Scan for the cell matching the given text and deliver its [X, Y] coordinate at center. 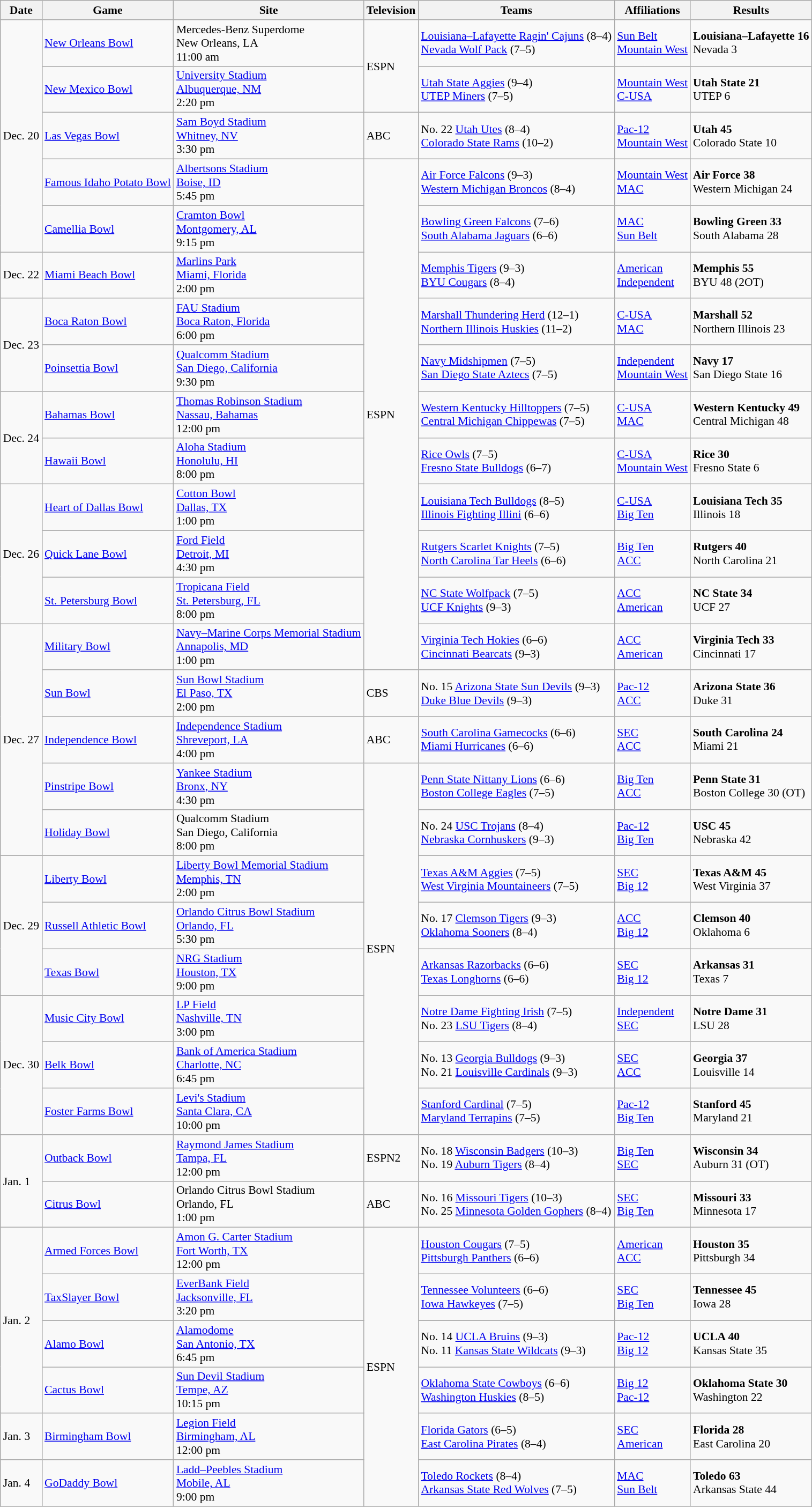
No. 24 USC Trojans (8–4)Nebraska Cornhuskers (9–3) [516, 832]
Texas Bowl [108, 972]
Utah 45Colorado State 10 [751, 136]
Virginia Tech 33Cincinnati 17 [751, 647]
Big TenSEC [652, 1158]
South Carolina Gamecocks (6–6)Miami Hurricanes (6–6) [516, 740]
Oklahoma State 30Washington 22 [751, 1390]
Cactus Bowl [108, 1390]
No. 22 Utah Utes (8–4)Colorado State Rams (10–2) [516, 136]
CBS [391, 694]
Dec. 27 [21, 740]
No. 15 Arizona State Sun Devils (9–3)Duke Blue Devils (9–3) [516, 694]
Virginia Tech Hokies (6–6)Cincinnati Bearcats (9–3) [516, 647]
Stanford 45Maryland 21 [751, 1111]
Sun Bowl [108, 694]
Memphis Tigers (9–3)BYU Cougars (8–4) [516, 276]
SECAmerican [652, 1437]
Dec. 24 [21, 438]
Penn State 31Boston College 30 (OT) [751, 786]
C-USABig Ten [652, 507]
No. 13 Georgia Bulldogs (9–3)No. 21 Louisville Cardinals (9–3) [516, 1065]
EverBank FieldJacksonville, FL3:20 pm [269, 1298]
Heart of Dallas Bowl [108, 507]
Date [21, 10]
Camellia Bowl [108, 228]
Bahamas Bowl [108, 415]
Independence StadiumShreveport, LA4:00 pm [269, 740]
New Orleans Bowl [108, 43]
Toledo 63Arkansas State 44 [751, 1483]
C-USAMountain West [652, 461]
Dec. 22 [21, 276]
Louisiana Tech Bulldogs (8–5)Illinois Fighting Illini (6–6) [516, 507]
Sam Boyd StadiumWhitney, NV3:30 pm [269, 136]
Arkansas Razorbacks (6–6)Texas Longhorns (6–6) [516, 972]
Affiliations [652, 10]
Florida Gators (6–5)East Carolina Pirates (8–4) [516, 1437]
Poinsettia Bowl [108, 368]
ACCBig 12 [652, 926]
Navy Midshipmen (7–5)San Diego State Aztecs (7–5) [516, 368]
NRG StadiumHouston, TX9:00 pm [269, 972]
TaxSlayer Bowl [108, 1298]
University StadiumAlbuquerque, NM2:20 pm [269, 89]
Stanford Cardinal (7–5)Maryland Terrapins (7–5) [516, 1111]
LP FieldNashville, TN3:00 pm [269, 1019]
Jan. 1 [21, 1181]
Albertsons StadiumBoise, ID5:45 pm [269, 182]
Notre Dame 31LSU 28 [751, 1019]
Jan. 2 [21, 1320]
Bank of America StadiumCharlotte, NC6:45 pm [269, 1065]
Pac-12ACC [652, 694]
FAU StadiumBoca Raton, Florida6:00 pm [269, 322]
Sun Bowl StadiumEl Paso, TX2:00 pm [269, 694]
Rice 30Fresno State 6 [751, 461]
Levi's StadiumSanta Clara, CA10:00 pm [269, 1111]
Rice Owls (7–5)Fresno State Bulldogs (6–7) [516, 461]
Marshall 52Northern Illinois 23 [751, 322]
Texas A&M 45West Virginia 37 [751, 880]
Bowling Green 33South Alabama 28 [751, 228]
Navy 17San Diego State 16 [751, 368]
Missouri 33Minnesota 17 [751, 1205]
Legion FieldBirmingham, AL12:00 pm [269, 1437]
Mercedes-Benz SuperdomeNew Orleans, LA11:00 am [269, 43]
Russell Athletic Bowl [108, 926]
Utah State Aggies (9–4)UTEP Miners (7–5) [516, 89]
Houston Cougars (7–5)Pittsburgh Panthers (6–6) [516, 1251]
AmericanIndependent [652, 276]
Bowling Green Falcons (7–6)South Alabama Jaguars (6–6) [516, 228]
Orlando Citrus Bowl StadiumOrlando, FL1:00 pm [269, 1205]
Louisiana–Lafayette Ragin' Cajuns (8–4) Nevada Wolf Pack (7–5) [516, 43]
Quick Lane Bowl [108, 555]
Citrus Bowl [108, 1205]
Cotton BowlDallas, TX1:00 pm [269, 507]
Qualcomm StadiumSan Diego, California9:30 pm [269, 368]
Dec. 26 [21, 554]
Pac-12Mountain West [652, 136]
Rutgers 40North Carolina 21 [751, 555]
Air Force 38Western Michigan 24 [751, 182]
Teams [516, 10]
Music City Bowl [108, 1019]
Boca Raton Bowl [108, 322]
No. 17 Clemson Tigers (9–3)Oklahoma Sooners (8–4) [516, 926]
Arkansas 31Texas 7 [751, 972]
Dec. 29 [21, 926]
Raymond James StadiumTampa, FL12:00 pm [269, 1158]
Hawaii Bowl [108, 461]
Pinstripe Bowl [108, 786]
Armed Forces Bowl [108, 1251]
Cramton BowlMontgomery, AL9:15 pm [269, 228]
Tennessee Volunteers (6–6)Iowa Hawkeyes (7–5) [516, 1298]
Utah State 21UTEP 6 [751, 89]
No. 16 Missouri Tigers (10–3)No. 25 Minnesota Golden Gophers (8–4) [516, 1205]
Memphis 55BYU 48 (2OT) [751, 276]
GoDaddy Bowl [108, 1483]
Dec. 23 [21, 345]
Dec. 30 [21, 1065]
Liberty Bowl Memorial StadiumMemphis, TN2:00 pm [269, 880]
Tennessee 45Iowa 28 [751, 1298]
Ford FieldDetroit, MI4:30 pm [269, 555]
Las Vegas Bowl [108, 136]
Qualcomm StadiumSan Diego, California8:00 pm [269, 832]
Orlando Citrus Bowl StadiumOrlando, FL5:30 pm [269, 926]
Sun BeltMountain West [652, 43]
Penn State Nittany Lions (6–6)Boston College Eagles (7–5) [516, 786]
Jan. 4 [21, 1483]
Miami Beach Bowl [108, 276]
AlamodomeSan Antonio, TX6:45 pm [269, 1344]
Air Force Falcons (9–3)Western Michigan Broncos (8–4) [516, 182]
NC State Wolfpack (7–5)UCF Knights (9–3) [516, 601]
UCLA 40Kansas State 35 [751, 1344]
Mountain WestC-USA [652, 89]
Aloha StadiumHonolulu, HI8:00 pm [269, 461]
Mountain WestMAC [652, 182]
Game [108, 10]
IndependentMountain West [652, 368]
Yankee StadiumBronx, NY4:30 pm [269, 786]
Toledo Rockets (8–4)Arkansas State Red Wolves (7–5) [516, 1483]
No. 14 UCLA Bruins (9–3)No. 11 Kansas State Wildcats (9–3) [516, 1344]
Outback Bowl [108, 1158]
Oklahoma State Cowboys (6–6)Washington Huskies (8–5) [516, 1390]
Dec. 20 [21, 136]
Belk Bowl [108, 1065]
USC 45Nebraska 42 [751, 832]
Sun Devil StadiumTempe, AZ10:15 pm [269, 1390]
Georgia 37Louisville 14 [751, 1065]
Independence Bowl [108, 740]
Television [391, 10]
Rutgers Scarlet Knights (7–5)North Carolina Tar Heels (6–6) [516, 555]
St. Petersburg Bowl [108, 601]
Arizona State 36Duke 31 [751, 694]
Birmingham Bowl [108, 1437]
Military Bowl [108, 647]
Liberty Bowl [108, 880]
Texas A&M Aggies (7–5)West Virginia Mountaineers (7–5) [516, 880]
Famous Idaho Potato Bowl [108, 182]
Alamo Bowl [108, 1344]
Marshall Thundering Herd (12–1)Northern Illinois Huskies (11–2) [516, 322]
No. 18 Wisconsin Badgers (10–3)No. 19 Auburn Tigers (8–4) [516, 1158]
Ladd–Peebles StadiumMobile, AL9:00 pm [269, 1483]
South Carolina 24Miami 21 [751, 740]
Navy–Marine Corps Memorial StadiumAnnapolis, MD1:00 pm [269, 647]
Houston 35Pittsburgh 34 [751, 1251]
Foster Farms Bowl [108, 1111]
AmericanACC [652, 1251]
Pac-12Big 12 [652, 1344]
NC State 34UCF 27 [751, 601]
Clemson 40Oklahoma 6 [751, 926]
Amon G. Carter StadiumFort Worth, TX12:00 pm [269, 1251]
Western Kentucky 49Central Michigan 48 [751, 415]
Tropicana FieldSt. Petersburg, FL8:00 pm [269, 601]
Florida 28East Carolina 20 [751, 1437]
Western Kentucky Hilltoppers (7–5)Central Michigan Chippewas (7–5) [516, 415]
Big 12Pac-12 [652, 1390]
Wisconsin 34Auburn 31 (OT) [751, 1158]
Site [269, 10]
Notre Dame Fighting Irish (7–5)No. 23 LSU Tigers (8–4) [516, 1019]
Louisiana–Lafayette 16Nevada 3 [751, 43]
Marlins ParkMiami, Florida2:00 pm [269, 276]
Thomas Robinson StadiumNassau, Bahamas12:00 pm [269, 415]
New Mexico Bowl [108, 89]
ESPN2 [391, 1158]
Holiday Bowl [108, 832]
Results [751, 10]
Louisiana Tech 35Illinois 18 [751, 507]
IndependentSEC [652, 1019]
Jan. 3 [21, 1437]
